For the text-containing cell, return its midpoint in [X, Y] coordinate format. 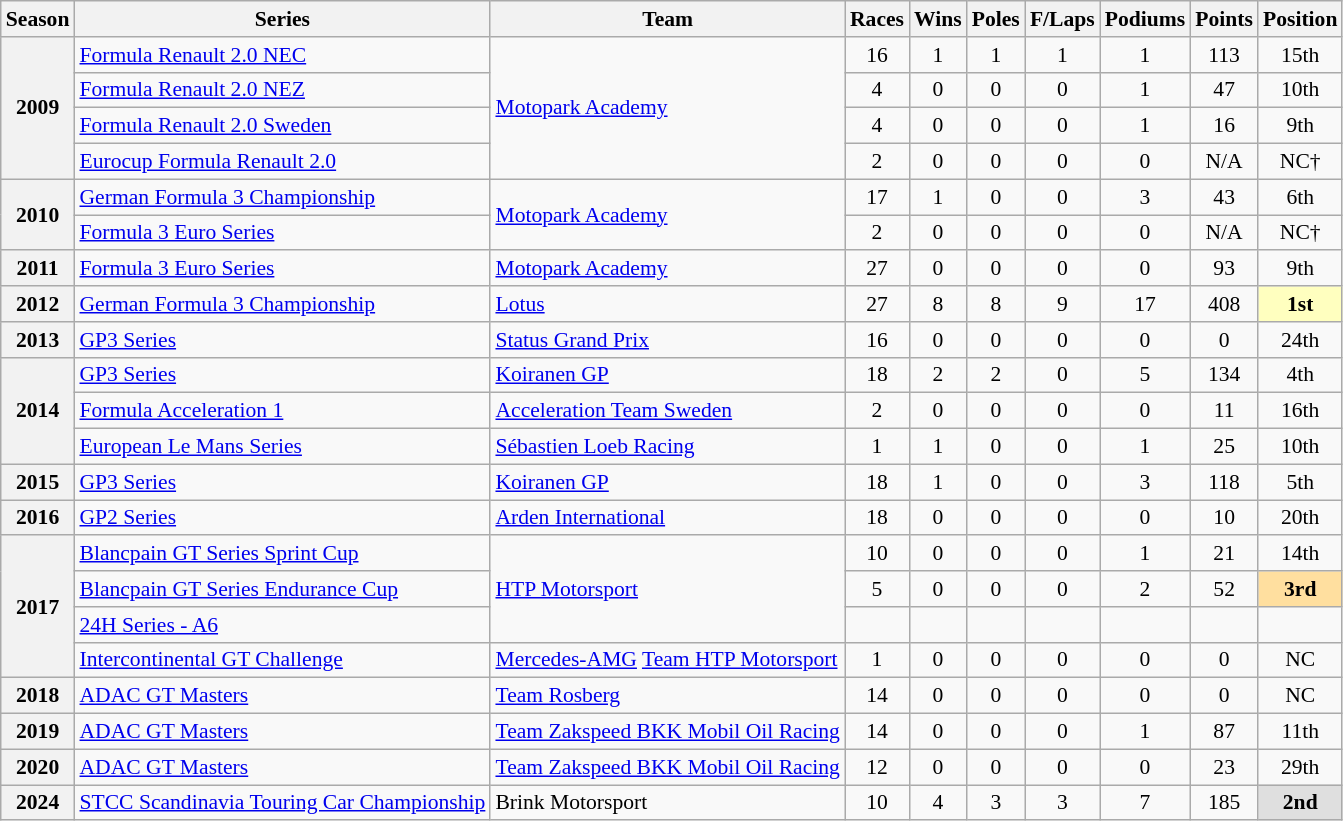
3rd [1300, 589]
Formula Renault 2.0 Sweden [282, 126]
Brink Motorsport [668, 803]
2012 [38, 304]
2011 [38, 269]
2nd [1300, 803]
Mercedes-AMG Team HTP Motorsport [668, 660]
47 [1224, 90]
Sébastien Loeb Racing [668, 447]
7 [1146, 803]
2019 [38, 732]
Status Grand Prix [668, 340]
Lotus [668, 304]
HTP Motorsport [668, 590]
F/Laps [1062, 19]
134 [1224, 375]
Podiums [1146, 19]
GP2 Series [282, 518]
93 [1224, 269]
118 [1224, 482]
14th [1300, 554]
9 [1062, 304]
5th [1300, 482]
STCC Scandinavia Touring Car Championship [282, 803]
15th [1300, 55]
11th [1300, 732]
Season [38, 19]
24th [1300, 340]
2020 [38, 767]
52 [1224, 589]
11 [1224, 411]
408 [1224, 304]
Eurocup Formula Renault 2.0 [282, 162]
2017 [38, 607]
2010 [38, 214]
Races [877, 19]
21 [1224, 554]
2024 [38, 803]
European Le Mans Series [282, 447]
2014 [38, 410]
Wins [938, 19]
29th [1300, 767]
Blancpain GT Series Sprint Cup [282, 554]
6th [1300, 197]
Series [282, 19]
Intercontinental GT Challenge [282, 660]
23 [1224, 767]
20th [1300, 518]
Arden International [668, 518]
185 [1224, 803]
2015 [38, 482]
87 [1224, 732]
Points [1224, 19]
2018 [38, 696]
Formula Renault 2.0 NEZ [282, 90]
Poles [996, 19]
4th [1300, 375]
Acceleration Team Sweden [668, 411]
1st [1300, 304]
2009 [38, 108]
24H Series - A6 [282, 625]
Blancpain GT Series Endurance Cup [282, 589]
12 [877, 767]
Position [1300, 19]
16th [1300, 411]
2013 [38, 340]
Formula Renault 2.0 NEC [282, 55]
Formula Acceleration 1 [282, 411]
2016 [38, 518]
Team Rosberg [668, 696]
Team [668, 19]
113 [1224, 55]
43 [1224, 197]
25 [1224, 447]
